Extract the (X, Y) coordinate from the center of the cell holding the provided text.  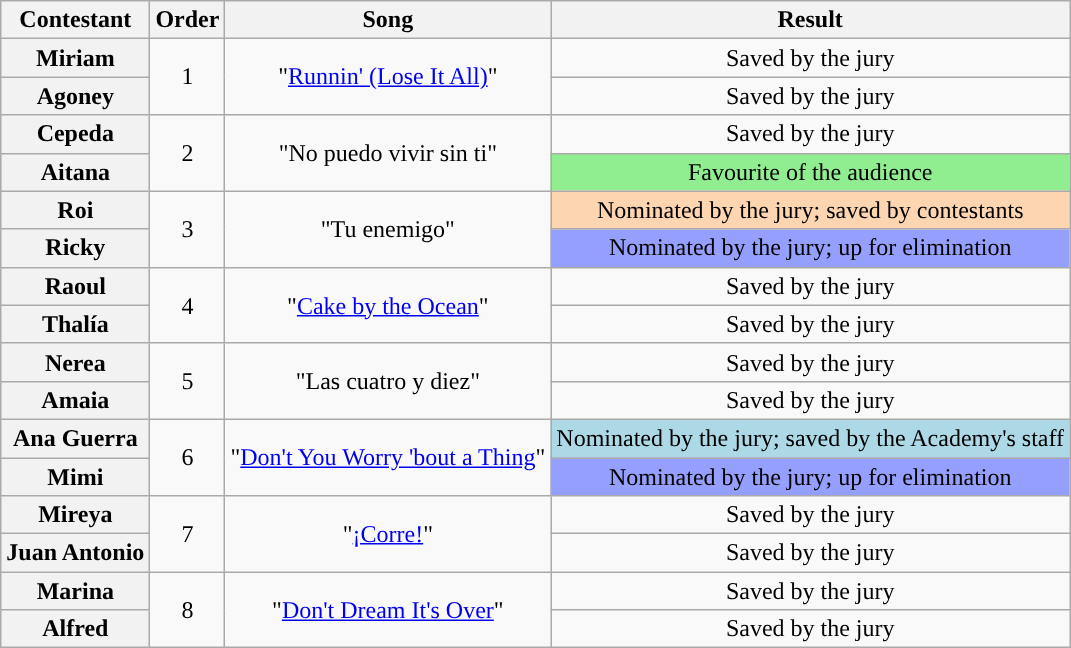
Ana Guerra (76, 438)
Roi (76, 210)
Ricky (76, 248)
"Runnin' (Lose It All)" (388, 77)
"Las cuatro y diez" (388, 381)
"Don't You Worry 'bout a Thing" (388, 457)
Order (188, 20)
Mimi (76, 477)
Nominated by the jury; saved by the Academy's staff (810, 438)
1 (188, 77)
Cepeda (76, 134)
Mireya (76, 515)
2 (188, 153)
Favourite of the audience (810, 172)
Contestant (76, 20)
Agoney (76, 96)
"Don't Dream It's Over" (388, 610)
Thalía (76, 324)
"¡Corre!" (388, 534)
Miriam (76, 58)
Nerea (76, 362)
4 (188, 305)
5 (188, 381)
Song (388, 20)
3 (188, 229)
Result (810, 20)
"No puedo vivir sin ti" (388, 153)
"Cake by the Ocean" (388, 305)
Amaia (76, 400)
6 (188, 457)
Aitana (76, 172)
Nominated by the jury; saved by contestants (810, 210)
Juan Antonio (76, 553)
Alfred (76, 629)
8 (188, 610)
Marina (76, 591)
7 (188, 534)
"Tu enemigo" (388, 229)
Raoul (76, 286)
